Detect which cell encompasses the target text, then output its [x, y] center coordinate. 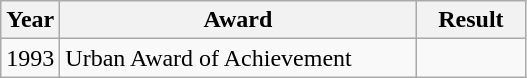
Award [238, 20]
Result [471, 20]
Year [30, 20]
1993 [30, 58]
Urban Award of Achievement [238, 58]
